Locate the cell with the specified text and output its (X, Y) center coordinate. 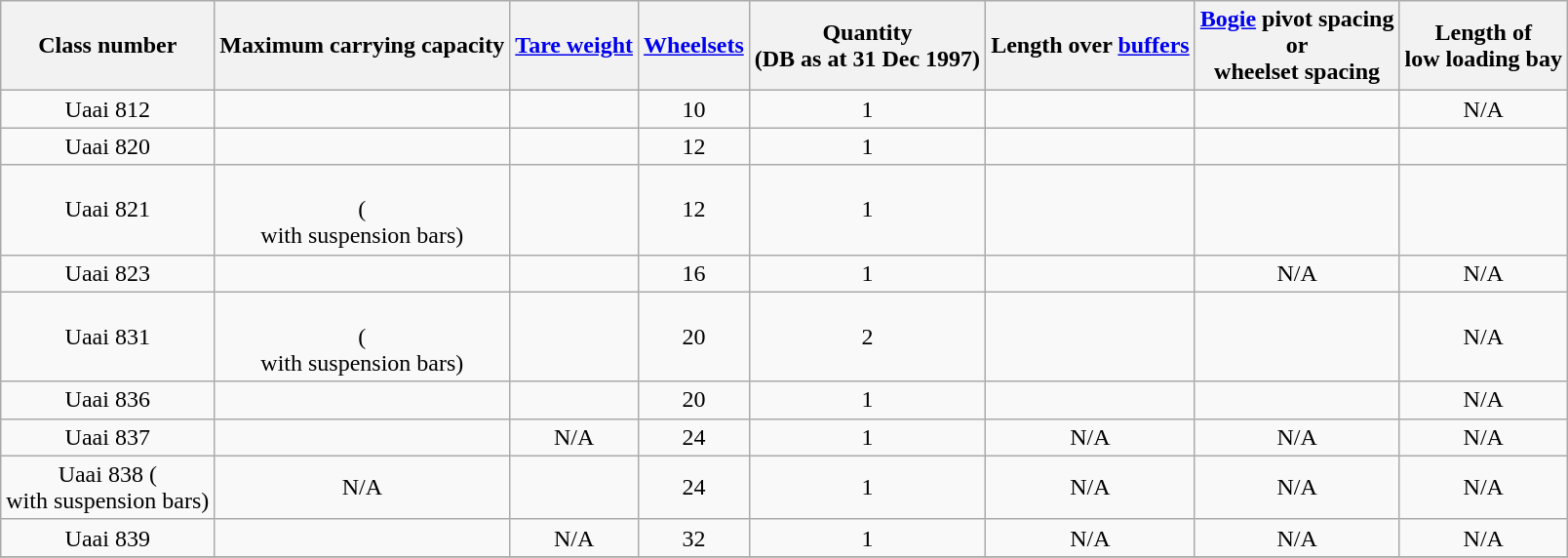
Uaai 821 (107, 210)
2 (867, 337)
Tare weight (574, 46)
Uaai 839 (107, 538)
Length over buffers (1090, 46)
Uaai 836 (107, 400)
Wheelsets (694, 46)
Uaai 812 (107, 109)
10 (694, 109)
Uaai 831 (107, 337)
Bogie pivot spacing or wheelset spacing (1297, 46)
Length of low loading bay (1483, 46)
Uaai 823 (107, 273)
32 (694, 538)
Uaai 820 (107, 146)
Uaai 837 (107, 437)
Class number (107, 46)
Quantity(DB as at 31 Dec 1997) (867, 46)
Maximum carrying capacity (363, 46)
Uaai 838 ( with suspension bars) (107, 488)
16 (694, 273)
